Extract the [x, y] coordinate from the center of the cell holding the provided text.  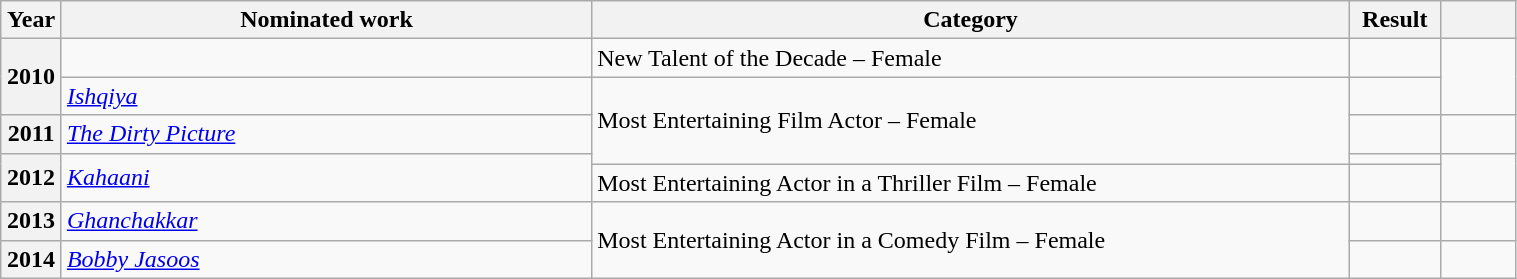
2013 [32, 221]
Year [32, 20]
Result [1394, 20]
Bobby Jasoos [326, 259]
Kahaani [326, 178]
2011 [32, 134]
Ghanchakkar [326, 221]
Most Entertaining Actor in a Thriller Film – Female [971, 183]
Nominated work [326, 20]
Most Entertaining Film Actor – Female [971, 120]
2012 [32, 178]
Ishqiya [326, 96]
2010 [32, 77]
Category [971, 20]
The Dirty Picture [326, 134]
New Talent of the Decade – Female [971, 58]
Most Entertaining Actor in a Comedy Film – Female [971, 240]
2014 [32, 259]
